Capture the cell that displays the provided text and extract its (x, y) central coordinate. 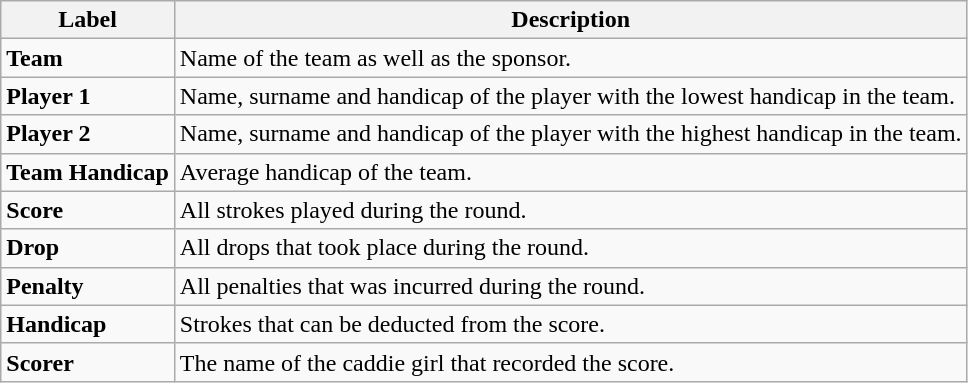
Team (88, 58)
Player 1 (88, 96)
All strokes played during the round. (570, 210)
The name of the caddie girl that recorded the score. (570, 362)
Name, surname and handicap of the player with the highest handicap in the team. (570, 134)
Name of the team as well as the sponsor. (570, 58)
Strokes that can be deducted from the score. (570, 324)
Label (88, 20)
Player 2 (88, 134)
All penalties that was incurred during the round. (570, 286)
Drop (88, 248)
Description (570, 20)
All drops that took place during the round. (570, 248)
Penalty (88, 286)
Score (88, 210)
Average handicap of the team. (570, 172)
Handicap (88, 324)
Name, surname and handicap of the player with the lowest handicap in the team. (570, 96)
Team Handicap (88, 172)
Scorer (88, 362)
